Output the [x, y] coordinate of the center of the cell containing the given text.  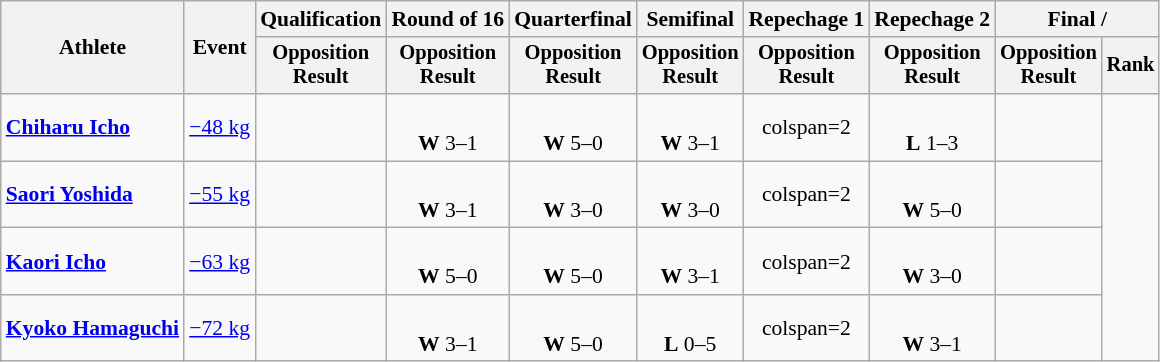
L 0–5 [690, 328]
Chiharu Icho [92, 128]
Quarterfinal [573, 19]
Qualification [320, 19]
Repechage 1 [806, 19]
Final / [1077, 19]
−63 kg [220, 262]
Athlete [92, 48]
−72 kg [220, 328]
Semifinal [690, 19]
Repechage 2 [932, 19]
Kyoko Hamaguchi [92, 328]
−48 kg [220, 128]
Rank [1131, 66]
Event [220, 48]
−55 kg [220, 194]
L 1–3 [932, 128]
Kaori Icho [92, 262]
Round of 16 [448, 19]
Saori Yoshida [92, 194]
